Scan for the cell matching the given text and deliver its [X, Y] coordinate at center. 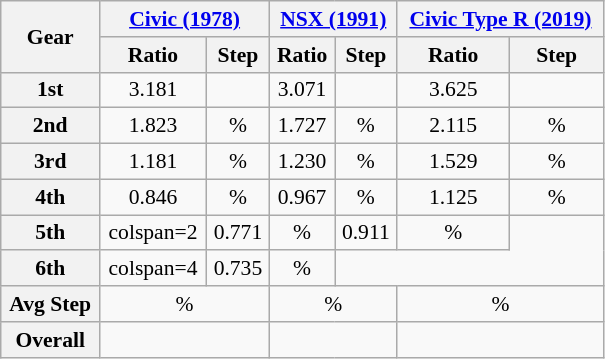
1.181 [154, 162]
6th [50, 269]
Civic (1978) [185, 19]
3.181 [154, 90]
2nd [50, 126]
0.967 [302, 197]
3.071 [302, 90]
0.911 [366, 233]
Gear [50, 36]
3.625 [453, 90]
NSX (1991) [334, 19]
0.771 [238, 233]
colspan=4 [154, 269]
1st [50, 90]
1.125 [453, 197]
5th [50, 233]
1.727 [302, 126]
4th [50, 197]
Civic Type R (2019) [500, 19]
3rd [50, 162]
1.823 [154, 126]
0.735 [238, 269]
1.529 [453, 162]
colspan=2 [154, 233]
Overall [50, 340]
0.846 [154, 197]
1.230 [302, 162]
Avg Step [50, 304]
2.115 [453, 126]
